Determine the [x, y] coordinate at the center of the cell enclosing the given text.  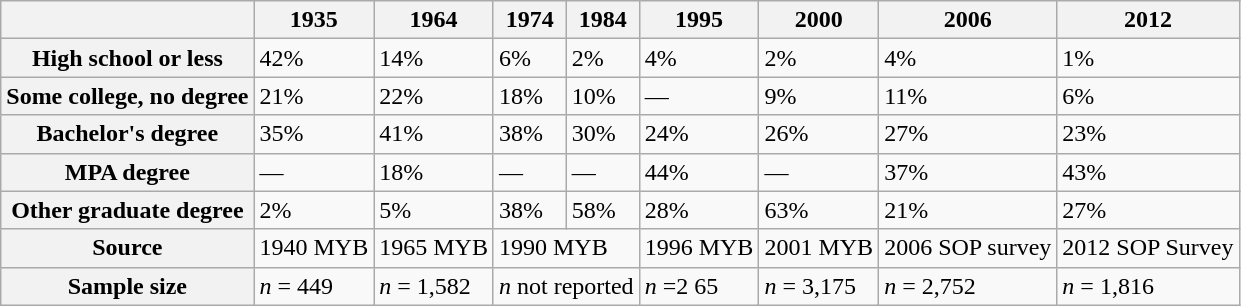
37% [968, 172]
High school or less [128, 58]
10% [602, 96]
43% [1148, 172]
1965 MYB [434, 248]
1% [1148, 58]
2006 [968, 20]
63% [819, 210]
14% [434, 58]
2000 [819, 20]
35% [314, 134]
1974 [530, 20]
n = 3,175 [819, 286]
1996 MYB [699, 248]
58% [602, 210]
Sample size [128, 286]
MPA degree [128, 172]
2012 SOP Survey [1148, 248]
n not reported [566, 286]
Bachelor's degree [128, 134]
1995 [699, 20]
5% [434, 210]
n = 1,582 [434, 286]
2006 SOP survey [968, 248]
42% [314, 58]
1935 [314, 20]
n =2 65 [699, 286]
1964 [434, 20]
9% [819, 96]
26% [819, 134]
22% [434, 96]
30% [602, 134]
2001 MYB [819, 248]
1940 MYB [314, 248]
2012 [1148, 20]
Other graduate degree [128, 210]
1984 [602, 20]
Source [128, 248]
44% [699, 172]
n = 449 [314, 286]
n = 1,816 [1148, 286]
1990 MYB [566, 248]
23% [1148, 134]
24% [699, 134]
41% [434, 134]
11% [968, 96]
28% [699, 210]
n = 2,752 [968, 286]
Some college, no degree [128, 96]
